Output the (X, Y) coordinate of the center of the cell containing the given text.  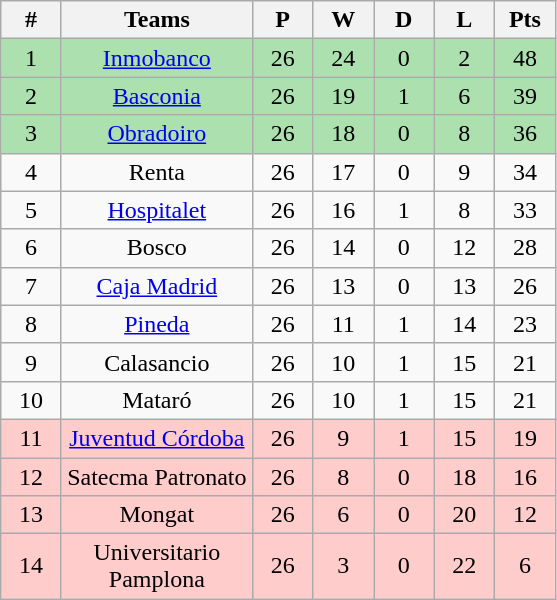
W (344, 20)
7 (32, 286)
17 (344, 172)
Obradoiro (156, 134)
Juventud Córdoba (156, 438)
48 (526, 58)
36 (526, 134)
Satecma Patronato (156, 477)
D (404, 20)
34 (526, 172)
22 (464, 566)
24 (344, 58)
Hospitalet (156, 210)
Universitario Pamplona (156, 566)
39 (526, 96)
5 (32, 210)
Basconia (156, 96)
Inmobanco (156, 58)
28 (526, 248)
Pts (526, 20)
Pineda (156, 324)
23 (526, 324)
L (464, 20)
20 (464, 515)
Bosco (156, 248)
Calasancio (156, 362)
33 (526, 210)
Caja Madrid (156, 286)
# (32, 20)
Renta (156, 172)
Mataró (156, 400)
4 (32, 172)
P (282, 20)
Mongat (156, 515)
Teams (156, 20)
